Find where the given text appears and provide that cell's center as [X, Y] coordinate. 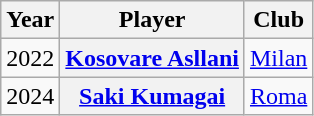
Roma [278, 96]
2024 [30, 96]
Milan [278, 58]
Player [152, 20]
Saki Kumagai [152, 96]
Year [30, 20]
Club [278, 20]
Kosovare Asllani [152, 58]
2022 [30, 58]
